Return the [x, y] coordinate for the center point of the cell that contains the specified text.  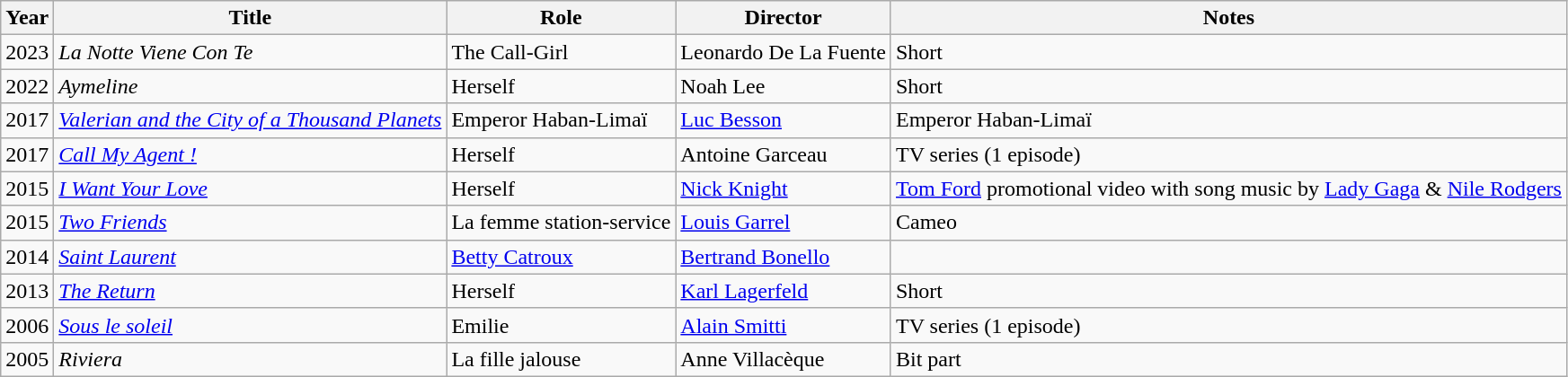
Year [27, 18]
La Notte Viene Con Te [250, 52]
Bit part [1228, 359]
Role [561, 18]
Luc Besson [784, 120]
Valerian and the City of a Thousand Planets [250, 120]
Cameo [1228, 223]
Leonardo De La Fuente [784, 52]
The Call-Girl [561, 52]
Saint Laurent [250, 257]
Notes [1228, 18]
2013 [27, 291]
Noah Lee [784, 86]
2014 [27, 257]
I Want Your Love [250, 188]
The Return [250, 291]
Betty Catroux [561, 257]
La femme station-service [561, 223]
2023 [27, 52]
Riviera [250, 359]
Two Friends [250, 223]
Alain Smitti [784, 325]
Nick Knight [784, 188]
2006 [27, 325]
Title [250, 18]
Bertrand Bonello [784, 257]
Call My Agent ! [250, 154]
La fille jalouse [561, 359]
2005 [27, 359]
Tom Ford promotional video with song music by Lady Gaga & Nile Rodgers [1228, 188]
Karl Lagerfeld [784, 291]
Emilie [561, 325]
Anne Villacèque [784, 359]
Director [784, 18]
Aymeline [250, 86]
Antoine Garceau [784, 154]
Sous le soleil [250, 325]
Louis Garrel [784, 223]
2022 [27, 86]
